Capture the cell that displays the provided text and extract its (X, Y) central coordinate. 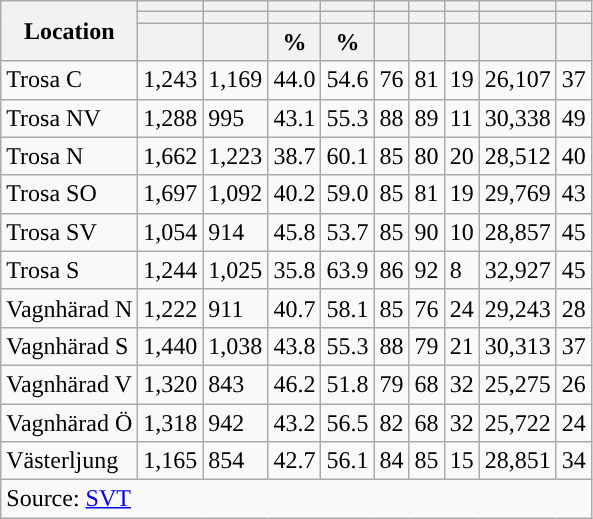
42.7 (294, 461)
84 (392, 461)
1,318 (170, 423)
51.8 (348, 384)
43.2 (294, 423)
90 (426, 232)
Trosa NV (70, 118)
29,243 (518, 308)
1,165 (170, 461)
1,222 (170, 308)
80 (426, 156)
1,223 (236, 156)
10 (462, 232)
Trosa S (70, 270)
29,769 (518, 194)
1,440 (170, 346)
914 (236, 232)
Vagnhärad Ö (70, 423)
20 (462, 156)
82 (392, 423)
1,288 (170, 118)
1,025 (236, 270)
26 (574, 384)
59.0 (348, 194)
Vagnhärad V (70, 384)
Trosa C (70, 80)
28,857 (518, 232)
54.6 (348, 80)
1,169 (236, 80)
854 (236, 461)
843 (236, 384)
46.2 (294, 384)
35.8 (294, 270)
Vagnhärad N (70, 308)
28,851 (518, 461)
8 (462, 270)
942 (236, 423)
25,722 (518, 423)
89 (426, 118)
911 (236, 308)
40.7 (294, 308)
30,313 (518, 346)
86 (392, 270)
1,092 (236, 194)
Trosa SO (70, 194)
Location (70, 31)
26,107 (518, 80)
56.5 (348, 423)
32,927 (518, 270)
40.2 (294, 194)
49 (574, 118)
1,662 (170, 156)
1,320 (170, 384)
30,338 (518, 118)
56.1 (348, 461)
995 (236, 118)
28 (574, 308)
Source: SVT (296, 499)
44.0 (294, 80)
1,038 (236, 346)
Västerljung (70, 461)
1,244 (170, 270)
Vagnhärad S (70, 346)
43 (574, 194)
1,243 (170, 80)
58.1 (348, 308)
11 (462, 118)
25,275 (518, 384)
60.1 (348, 156)
63.9 (348, 270)
21 (462, 346)
28,512 (518, 156)
43.8 (294, 346)
43.1 (294, 118)
45.8 (294, 232)
1,697 (170, 194)
15 (462, 461)
92 (426, 270)
Trosa N (70, 156)
38.7 (294, 156)
40 (574, 156)
1,054 (170, 232)
Trosa SV (70, 232)
53.7 (348, 232)
34 (574, 461)
